Scan for the cell matching the given text and deliver its (X, Y) coordinate at center. 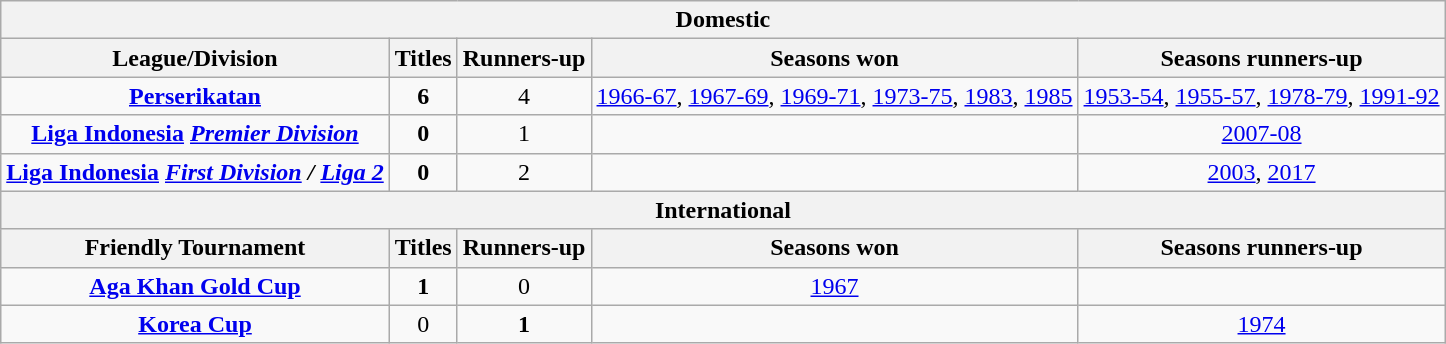
Friendly Tournament (195, 248)
2003, 2017 (1262, 172)
Liga Indonesia Premier Division (195, 134)
League/Division (195, 58)
1967 (834, 286)
1974 (1262, 324)
1953-54, 1955-57, 1978-79, 1991-92 (1262, 96)
2 (524, 172)
1966-67, 1967-69, 1969-71, 1973-75, 1983, 1985 (834, 96)
4 (524, 96)
Domestic (723, 20)
Aga Khan Gold Cup (195, 286)
International (723, 210)
Liga Indonesia First Division / Liga 2 (195, 172)
Korea Cup (195, 324)
2007-08 (1262, 134)
6 (423, 96)
Perserikatan (195, 96)
